Search for the cell housing the specified text and yield its (X, Y) center coordinate. 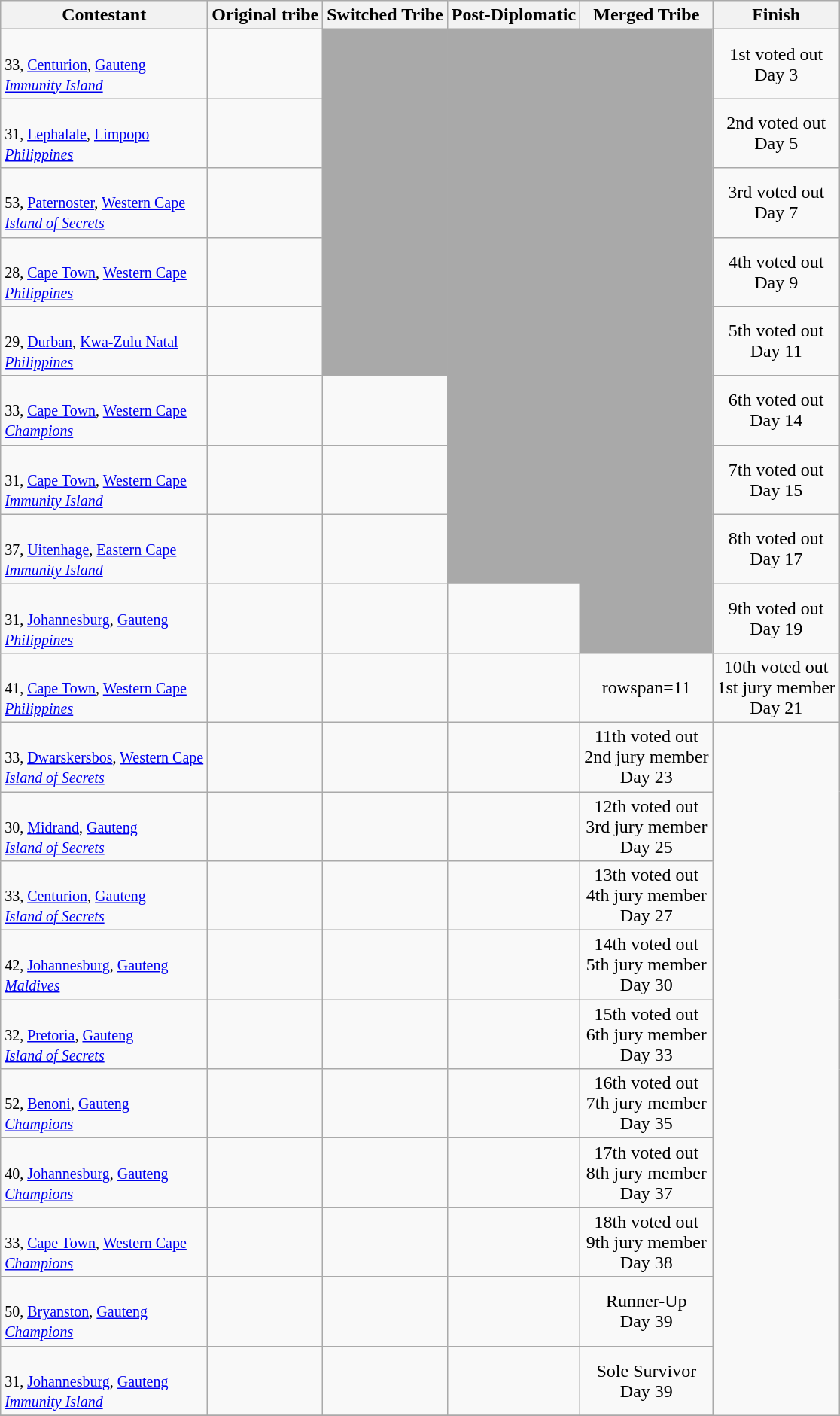
11th voted out2nd jury memberDay 23 (647, 757)
33, Dwarskersbos, Western CapeIsland of Secrets (104, 757)
Post-Diplomatic (513, 15)
10th voted out1st jury memberDay 21 (776, 687)
rowspan=11 (647, 687)
31, Johannesburg, GautengImmunity Island (104, 1381)
13th voted out4th jury memberDay 27 (647, 896)
Switched Tribe (385, 15)
41, Cape Town, Western CapePhilippines (104, 687)
29, Durban, Kwa-Zulu NatalPhilippines (104, 341)
14th voted out5th jury memberDay 30 (647, 965)
50, Bryanston, GautengChampions (104, 1311)
33, Centurion, GautengImmunity Island (104, 64)
31, Cape Town, Western CapeImmunity Island (104, 480)
31, Lephalale, LimpopoPhilippines (104, 133)
7th voted outDay 15 (776, 480)
Runner-UpDay 39 (647, 1311)
37, Uitenhage, Eastern CapeImmunity Island (104, 549)
33, Centurion, GautengIsland of Secrets (104, 896)
9th voted outDay 19 (776, 618)
8th voted outDay 17 (776, 549)
Sole SurvivorDay 39 (647, 1381)
18th voted out9th jury memberDay 38 (647, 1242)
Finish (776, 15)
2nd voted outDay 5 (776, 133)
31, Johannesburg, GautengPhilippines (104, 618)
52, Benoni, GautengChampions (104, 1104)
17th voted out8th jury memberDay 37 (647, 1173)
28, Cape Town, Western CapePhilippines (104, 272)
12th voted out3rd jury memberDay 25 (647, 827)
4th voted outDay 9 (776, 272)
Contestant (104, 15)
42, Johannesburg, GautengMaldives (104, 965)
53, Paternoster, Western CapeIsland of Secrets (104, 203)
30, Midrand, GautengIsland of Secrets (104, 827)
5th voted outDay 11 (776, 341)
40, Johannesburg, GautengChampions (104, 1173)
6th voted outDay 14 (776, 410)
16th voted out7th jury memberDay 35 (647, 1104)
15th voted out6th jury memberDay 33 (647, 1034)
Original tribe (265, 15)
Merged Tribe (647, 15)
3rd voted outDay 7 (776, 203)
32, Pretoria, GautengIsland of Secrets (104, 1034)
1st voted outDay 3 (776, 64)
